Scan for the cell matching the given text and deliver its [X, Y] coordinate at center. 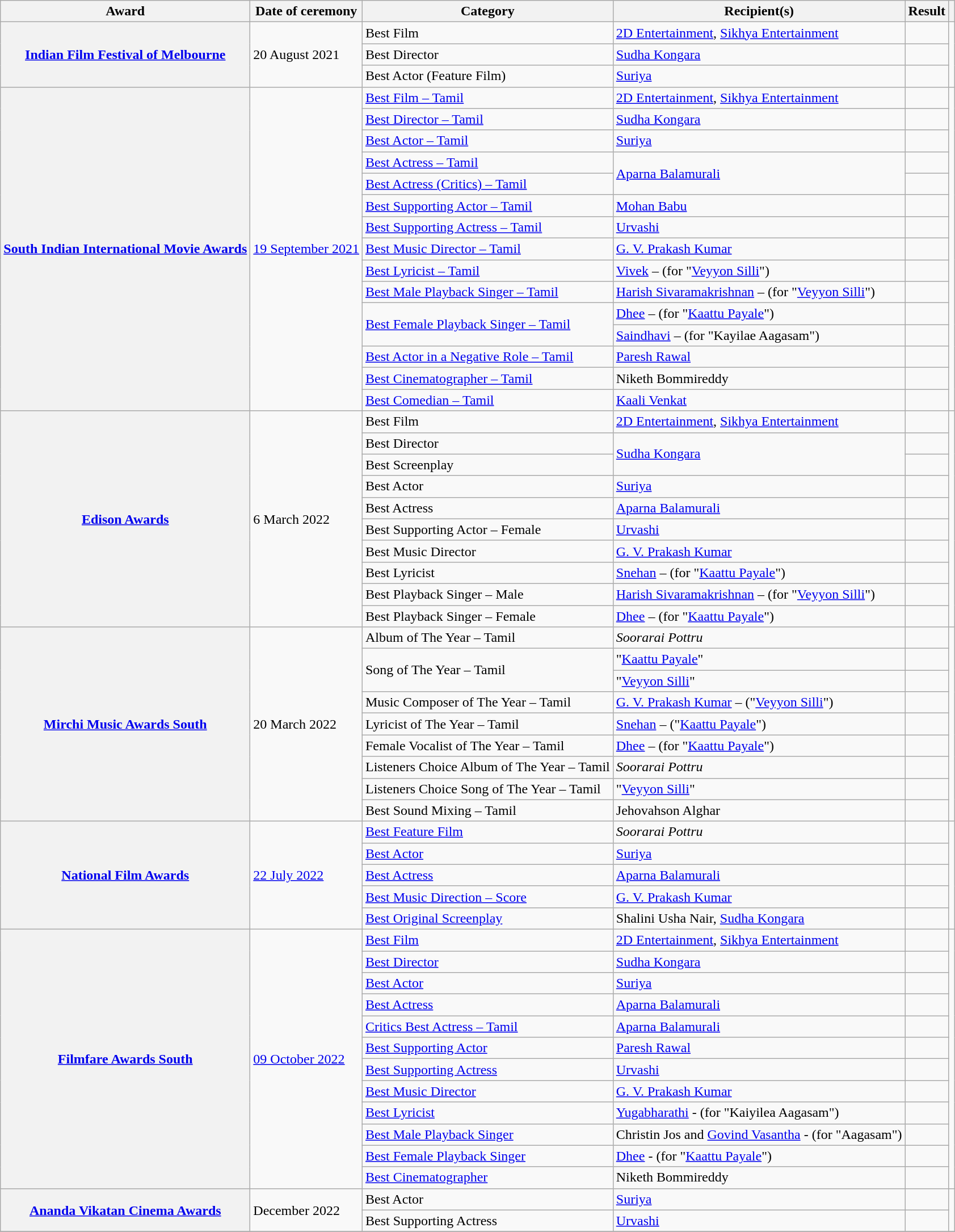
Mohan Babu [759, 205]
Yugabharathi - (for "Kaiyilea Aagasam") [759, 1113]
Best Comedian – Tamil [487, 400]
G. V. Prakash Kumar – ("Veyyon Silli") [759, 703]
Best Original Screenplay [487, 918]
South Indian International Movie Awards [125, 249]
Category [487, 11]
National Film Awards [125, 875]
Best Male Playback Singer [487, 1134]
Best Music Director – Tamil [487, 249]
6 March 2022 [306, 519]
Award [125, 11]
Best Feature Film [487, 832]
Best Supporting Actor [487, 1048]
Best Supporting Actor – Female [487, 529]
Best Actor (Feature Film) [487, 76]
Edison Awards [125, 519]
Dhee - (for "Kaattu Payale") [759, 1156]
Best Screenplay [487, 465]
Best Cinematographer [487, 1178]
Best Supporting Actor – Tamil [487, 205]
Vivek – (for "Veyyon Silli") [759, 271]
Best Playback Singer – Male [487, 594]
Best Playback Singer – Female [487, 616]
Saindhavi – (for "Kayilae Aagasam") [759, 335]
Best Cinematographer – Tamil [487, 379]
09 October 2022 [306, 1059]
19 September 2021 [306, 249]
Filmfare Awards South [125, 1059]
Snehan – ("Kaattu Payale") [759, 724]
Best Male Playback Singer – Tamil [487, 292]
Critics Best Actress – Tamil [487, 1027]
Best Actor – Tamil [487, 141]
Best Music Direction – Score [487, 897]
December 2022 [306, 1210]
Best Sound Mixing – Tamil [487, 810]
Date of ceremony [306, 11]
20 August 2021 [306, 54]
Indian Film Festival of Melbourne [125, 54]
Mirchi Music Awards South [125, 724]
Lyricist of The Year – Tamil [487, 724]
Best Director – Tamil [487, 119]
Result [927, 11]
Music Composer of The Year – Tamil [487, 703]
Best Actor in a Negative Role – Tamil [487, 357]
Recipient(s) [759, 11]
Best Actress – Tamil [487, 162]
Jehovahson Alghar [759, 810]
Best Lyricist – Tamil [487, 271]
Best Female Playback Singer [487, 1156]
Best Female Playback Singer – Tamil [487, 325]
Best Actress (Critics) – Tamil [487, 184]
Best Supporting Actress – Tamil [487, 227]
Listeners Choice Song of The Year – Tamil [487, 789]
Shalini Usha Nair, Sudha Kongara [759, 918]
22 July 2022 [306, 875]
Female Vocalist of The Year – Tamil [487, 746]
Album of The Year – Tamil [487, 638]
Kaali Venkat [759, 400]
Best Film – Tamil [487, 98]
Ananda Vikatan Cinema Awards [125, 1210]
Snehan – (for "Kaattu Payale") [759, 573]
"Kaattu Payale" [759, 659]
Christin Jos and Govind Vasantha - (for "Aagasam") [759, 1134]
Listeners Choice Album of The Year – Tamil [487, 767]
Song of The Year – Tamil [487, 670]
20 March 2022 [306, 724]
